Detect which cell encompasses the target text, then output its (X, Y) center coordinate. 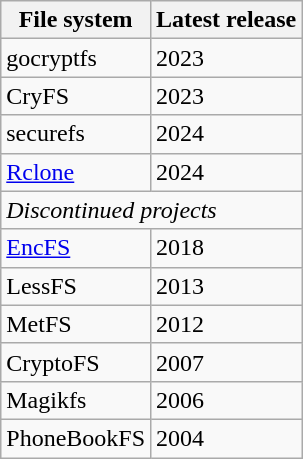
CryFS (76, 96)
Latest release (226, 20)
MetFS (76, 324)
Discontinued projects (152, 210)
EncFS (76, 248)
2004 (226, 438)
CryptoFS (76, 362)
2012 (226, 324)
gocryptfs (76, 58)
2007 (226, 362)
2013 (226, 286)
PhoneBookFS (76, 438)
Rclone (76, 172)
2018 (226, 248)
2006 (226, 400)
Magikfs (76, 400)
securefs (76, 134)
File system (76, 20)
LessFS (76, 286)
